Detect which cell encompasses the target text, then output its (x, y) center coordinate. 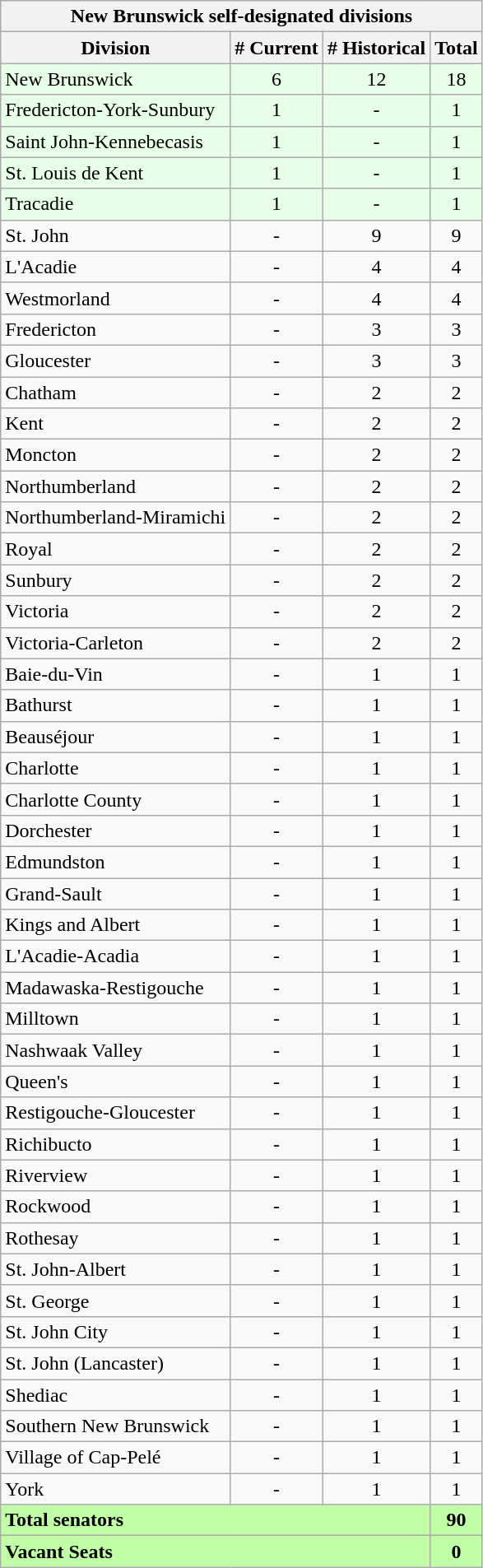
Richibucto (115, 1144)
Total (457, 48)
L'Acadie (115, 267)
Grand-Sault (115, 893)
Tracadie (115, 204)
Charlotte County (115, 799)
Kent (115, 424)
Madawaska-Restigouche (115, 988)
Nashwaak Valley (115, 1050)
Beauséjour (115, 737)
Vacant Seats (216, 1552)
Total senators (216, 1520)
Kings and Albert (115, 925)
St. John City (115, 1332)
Royal (115, 549)
Moncton (115, 455)
Village of Cap-Pelé (115, 1458)
St. John (115, 235)
Edmundston (115, 862)
Division (115, 48)
Victoria-Carleton (115, 643)
St. John (Lancaster) (115, 1363)
Rockwood (115, 1207)
Milltown (115, 1019)
Westmorland (115, 298)
Saint John-Kennebecasis (115, 142)
New Brunswick (115, 79)
Charlotte (115, 768)
St. George (115, 1300)
# Current (276, 48)
Bathurst (115, 705)
St. Louis de Kent (115, 173)
90 (457, 1520)
Sunbury (115, 580)
York (115, 1489)
L'Acadie-Acadia (115, 956)
# Historical (376, 48)
Fredericton (115, 329)
12 (376, 79)
18 (457, 79)
Restigouche-Gloucester (115, 1113)
Riverview (115, 1175)
St. John-Albert (115, 1269)
Shediac (115, 1395)
Queen's (115, 1082)
Rothesay (115, 1238)
Gloucester (115, 361)
Fredericton-York-Sunbury (115, 110)
New Brunswick self-designated divisions (242, 16)
0 (457, 1552)
Victoria (115, 612)
Northumberland (115, 486)
Dorchester (115, 831)
Southern New Brunswick (115, 1426)
Chatham (115, 393)
Baie-du-Vin (115, 674)
Northumberland-Miramichi (115, 518)
6 (276, 79)
